Locate the cell with the specified text and output its (X, Y) center coordinate. 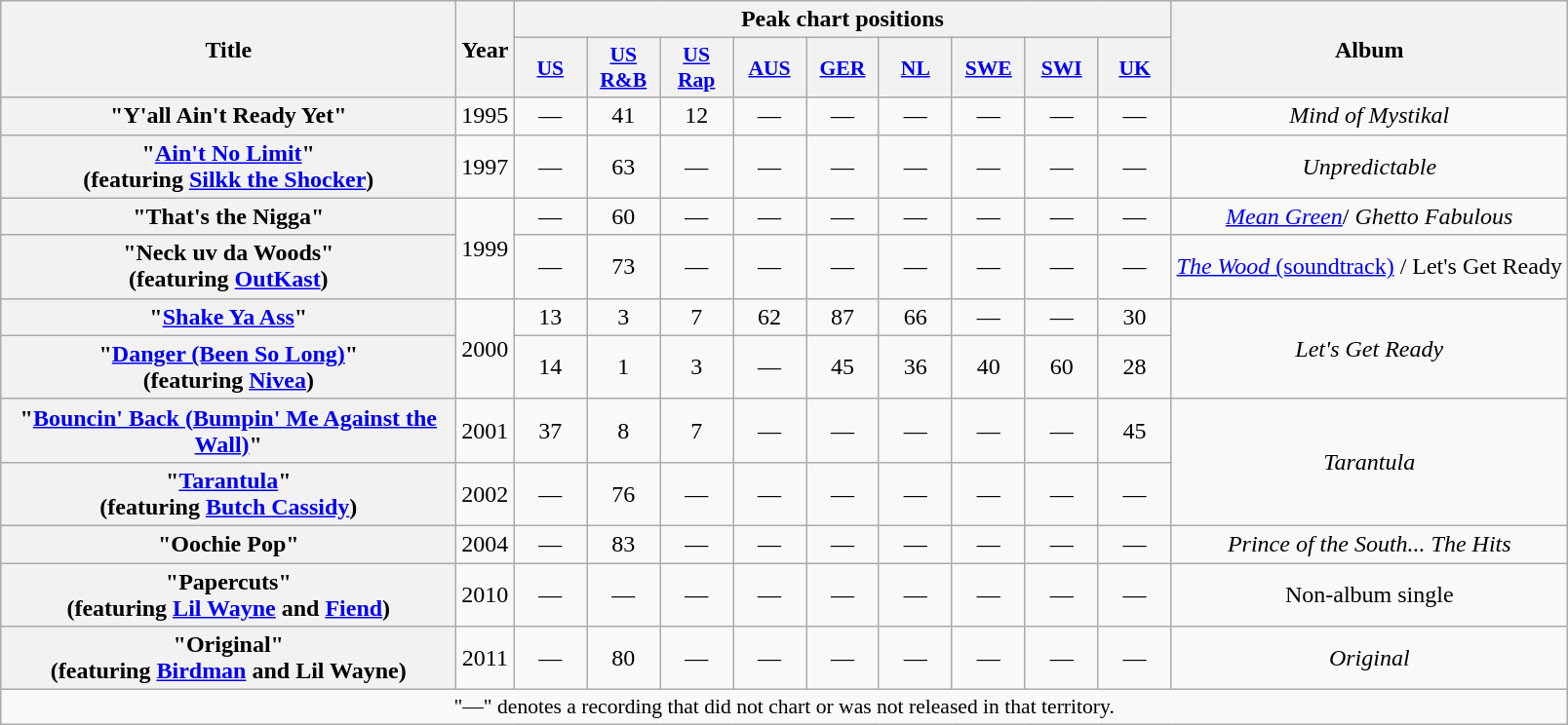
GER (843, 68)
Unpredictable (1369, 166)
Album (1369, 49)
62 (770, 317)
"Papercuts"(featuring Lil Wayne and Fiend) (228, 594)
41 (624, 116)
Original (1369, 659)
USRap (696, 68)
87 (843, 317)
"Y'all Ain't Ready Yet" (228, 116)
2010 (486, 594)
Title (228, 49)
76 (624, 493)
66 (915, 317)
"That's the Nigga" (228, 216)
"Danger (Been So Long)"(featuring Nivea) (228, 366)
73 (624, 267)
83 (624, 544)
2004 (486, 544)
Let's Get Ready (1369, 349)
1999 (486, 248)
"—" denotes a recording that did not chart or was not released in that territory. (784, 707)
"Neck uv da Woods"(featuring OutKast) (228, 267)
2001 (486, 431)
"Bouncin' Back (Bumpin' Me Against the Wall)" (228, 431)
"Shake Ya Ass" (228, 317)
Prince of the South... The Hits (1369, 544)
1 (624, 366)
80 (624, 659)
37 (550, 431)
2000 (486, 349)
8 (624, 431)
UK (1135, 68)
2011 (486, 659)
Non-album single (1369, 594)
US (550, 68)
USR&B (624, 68)
The Wood (soundtrack) / Let's Get Ready (1369, 267)
2002 (486, 493)
28 (1135, 366)
AUS (770, 68)
Tarantula (1369, 462)
"Oochie Pop" (228, 544)
NL (915, 68)
12 (696, 116)
"Tarantula"(featuring Butch Cassidy) (228, 493)
SWE (989, 68)
14 (550, 366)
40 (989, 366)
Mind of Mystikal (1369, 116)
63 (624, 166)
Mean Green/ Ghetto Fabulous (1369, 216)
"Original"(featuring Birdman and Lil Wayne) (228, 659)
13 (550, 317)
1995 (486, 116)
Peak chart positions (843, 19)
"Ain't No Limit"(featuring Silkk the Shocker) (228, 166)
Year (486, 49)
36 (915, 366)
1997 (486, 166)
30 (1135, 317)
SWI (1061, 68)
